Output the (x, y) coordinate of the center of the cell containing the given text.  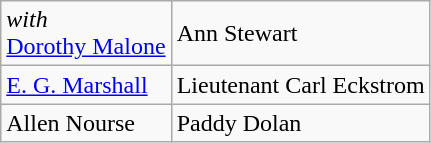
Paddy Dolan (300, 123)
Lieutenant Carl Eckstrom (300, 85)
withDorothy Malone (86, 34)
Ann Stewart (300, 34)
E. G. Marshall (86, 85)
Allen Nourse (86, 123)
